For the text-containing cell, return its midpoint in [x, y] coordinate format. 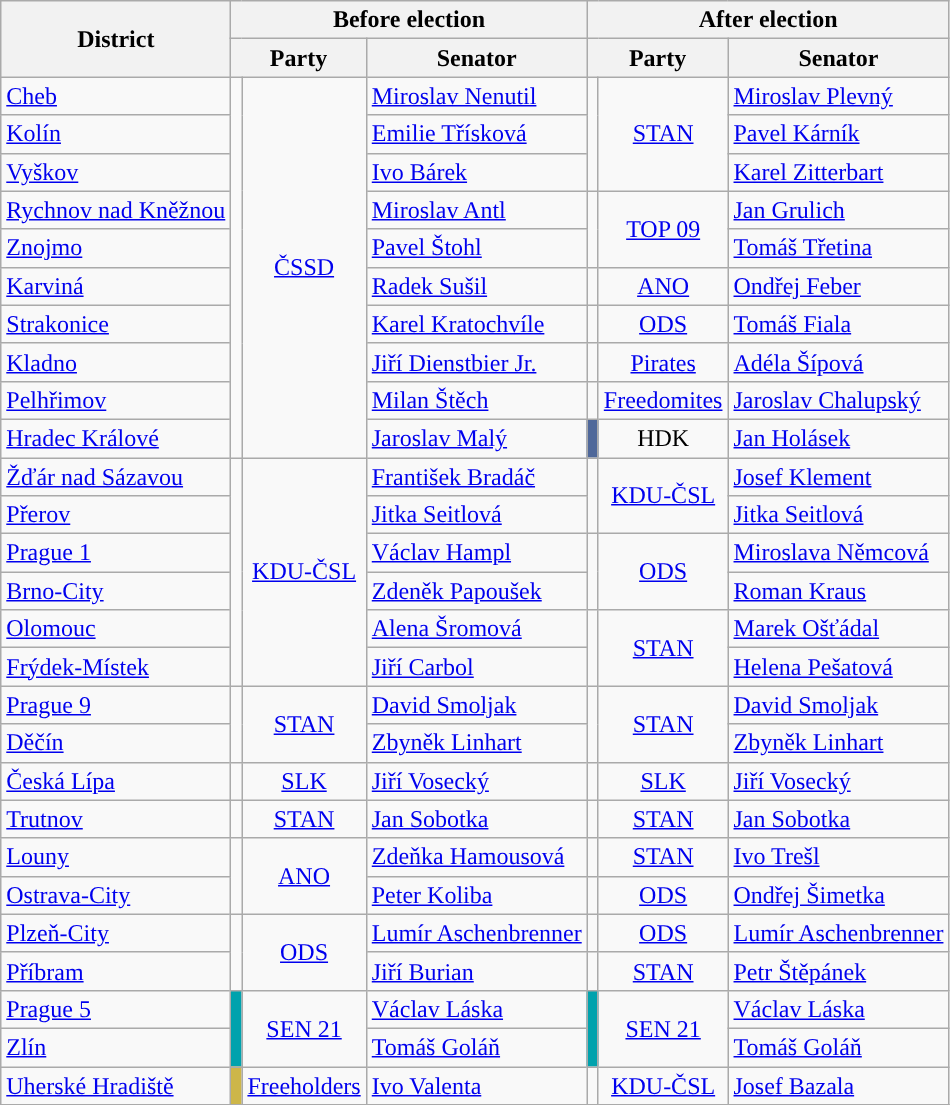
After election [768, 20]
Adéla Šípová [838, 362]
Žďár nad Sázavou [116, 477]
František Bradáč [476, 477]
TOP 09 [663, 229]
Miroslav Nenutil [476, 96]
Pavel Štohl [476, 248]
Miroslava Němcová [838, 553]
Josef Klement [838, 477]
Česká Lípa [116, 781]
Hradec Králové [116, 438]
Louny [116, 857]
HDK [663, 438]
Tomáš Fiala [838, 324]
Karel Zitterbart [838, 172]
Jan Holásek [838, 438]
Příbram [116, 971]
Roman Kraus [838, 591]
Miroslav Plevný [838, 96]
Ondřej Šimetka [838, 895]
Václav Hampl [476, 553]
Emilie Třísková [476, 134]
District [116, 39]
Děčín [116, 743]
Ivo Bárek [476, 172]
Petr Štěpánek [838, 971]
Before election [409, 20]
Kladno [116, 362]
Znojmo [116, 248]
Alena Šromová [476, 629]
Plzeň-City [116, 933]
Zdeněk Papoušek [476, 591]
Přerov [116, 515]
Radek Sušil [476, 286]
Prague 1 [116, 553]
Strakonice [116, 324]
Peter Koliba [476, 895]
Marek Ošťádal [838, 629]
Jan Grulich [838, 210]
Zlín [116, 1047]
Ivo Trešl [838, 857]
Vyškov [116, 172]
Jaroslav Malý [476, 438]
Jaroslav Chalupský [838, 400]
ČSSD [304, 268]
Ostrava-City [116, 895]
Trutnov [116, 819]
Karviná [116, 286]
Karel Kratochvíle [476, 324]
Jiří Carbol [476, 667]
Jiří Burian [476, 971]
Pavel Kárník [838, 134]
Ivo Valenta [476, 1085]
Zdeňka Hamousová [476, 857]
Rychnov nad Kněžnou [116, 210]
Helena Pešatová [838, 667]
Tomáš Třetina [838, 248]
Freeholders [304, 1085]
Uherské Hradiště [116, 1085]
Josef Bazala [838, 1085]
Pirates [663, 362]
Brno-City [116, 591]
Milan Štěch [476, 400]
Pelhřimov [116, 400]
Cheb [116, 96]
Miroslav Antl [476, 210]
Prague 9 [116, 705]
Frýdek-Místek [116, 667]
Jiří Dienstbier Jr. [476, 362]
Freedomites [663, 400]
Ondřej Feber [838, 286]
Kolín [116, 134]
Prague 5 [116, 1009]
Olomouc [116, 629]
